Output the (X, Y) coordinate of the center of the cell containing the given text.  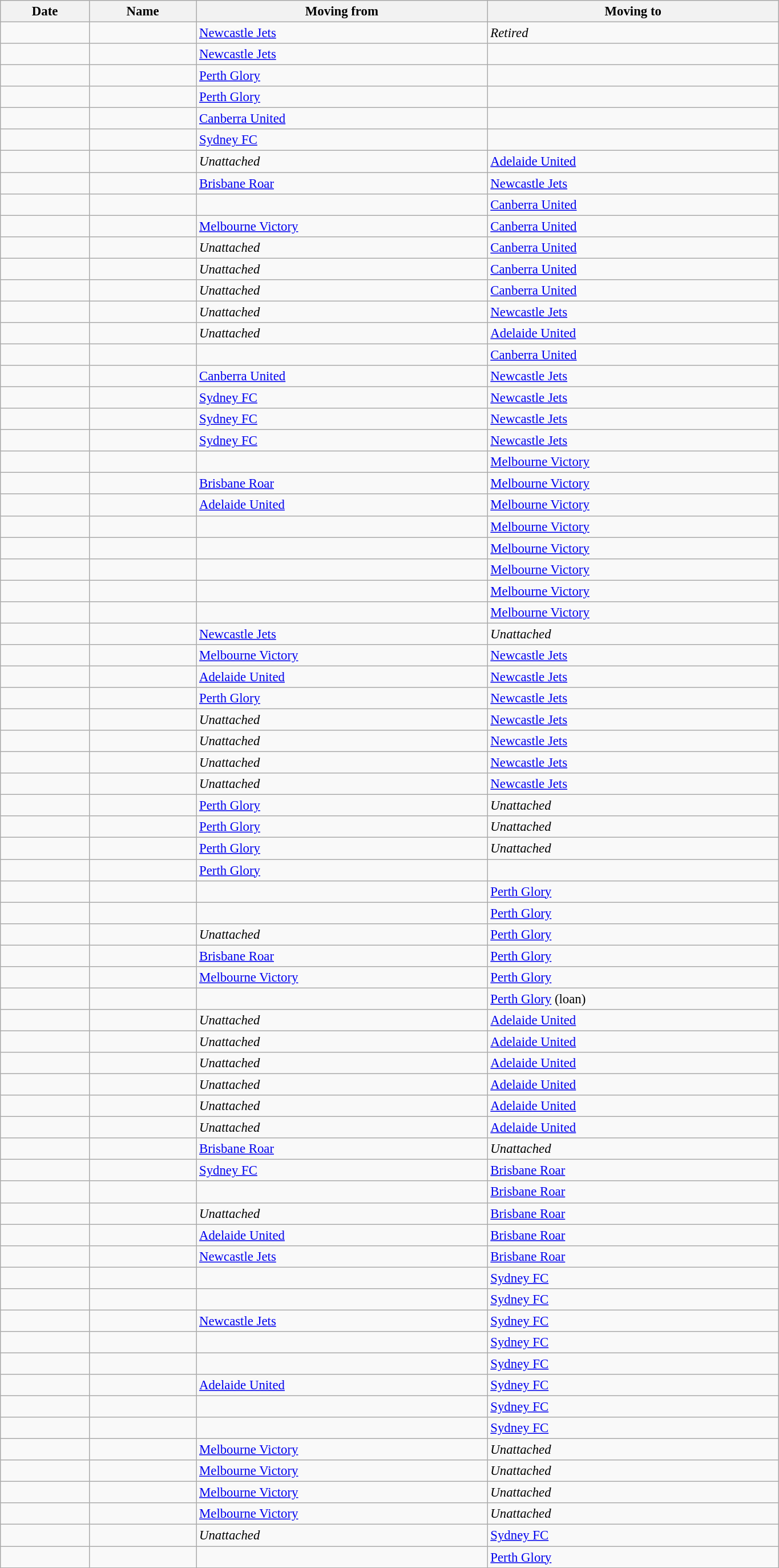
Perth Glory (loan) (633, 999)
Moving from (342, 11)
Name (143, 11)
Retired (633, 33)
Date (45, 11)
Moving to (633, 11)
